Find where the given text appears and provide that cell's center as (X, Y) coordinate. 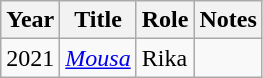
Rika (165, 58)
Title (98, 20)
2021 (30, 58)
Mousa (98, 58)
Role (165, 20)
Notes (228, 20)
Year (30, 20)
